Locate the cell with the specified text and output its [X, Y] center coordinate. 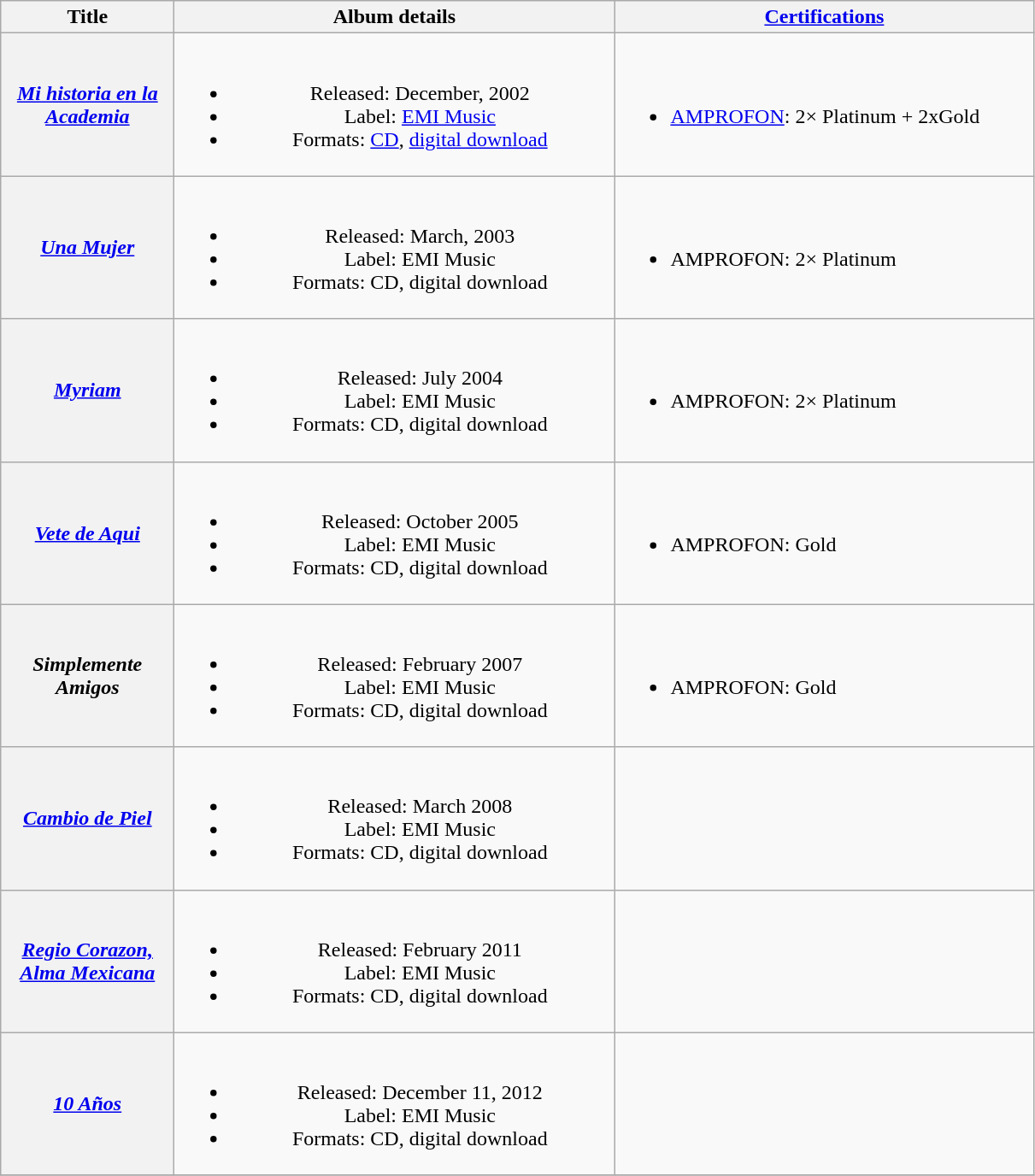
Title [87, 17]
10 Años [87, 1104]
Regio Corazon, Alma Mexicana [87, 961]
Cambio de Piel [87, 819]
Released: March 2008Label: EMI MusicFormats: CD, digital download [395, 819]
Released: October 2005Label: EMI MusicFormats: CD, digital download [395, 533]
Myriam [87, 390]
Released: March, 2003Label: EMI MusicFormats: CD, digital download [395, 248]
Released: February 2011Label: EMI MusicFormats: CD, digital download [395, 961]
Simplemente Amigos [87, 675]
Album details [395, 17]
Vete de Aqui [87, 533]
Released: July 2004Label: EMI MusicFormats: CD, digital download [395, 390]
AMPROFON: 2× Platinum + 2xGold [824, 104]
Mi historia en la Academia [87, 104]
Released: February 2007Label: EMI MusicFormats: CD, digital download [395, 675]
Released: December, 2002Label: EMI MusicFormats: CD, digital download [395, 104]
Certifications [824, 17]
Released: December 11, 2012Label: EMI MusicFormats: CD, digital download [395, 1104]
Una Mujer [87, 248]
